Determine the (x, y) coordinate at the center of the cell enclosing the given text.  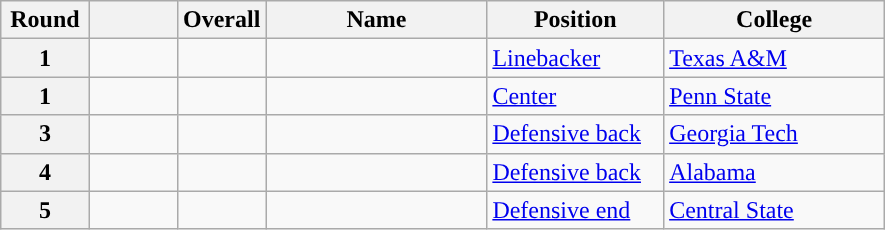
Penn State (774, 96)
4 (45, 172)
Center (576, 96)
Round (45, 20)
Alabama (774, 172)
College (774, 20)
3 (45, 134)
Linebacker (576, 58)
Name (376, 20)
Texas A&M (774, 58)
Defensive end (576, 210)
Georgia Tech (774, 134)
5 (45, 210)
Position (576, 20)
Central State (774, 210)
Overall (222, 20)
